Pinpoint the cell where the given text exists, returning its (X, Y) midpoint coordinate. 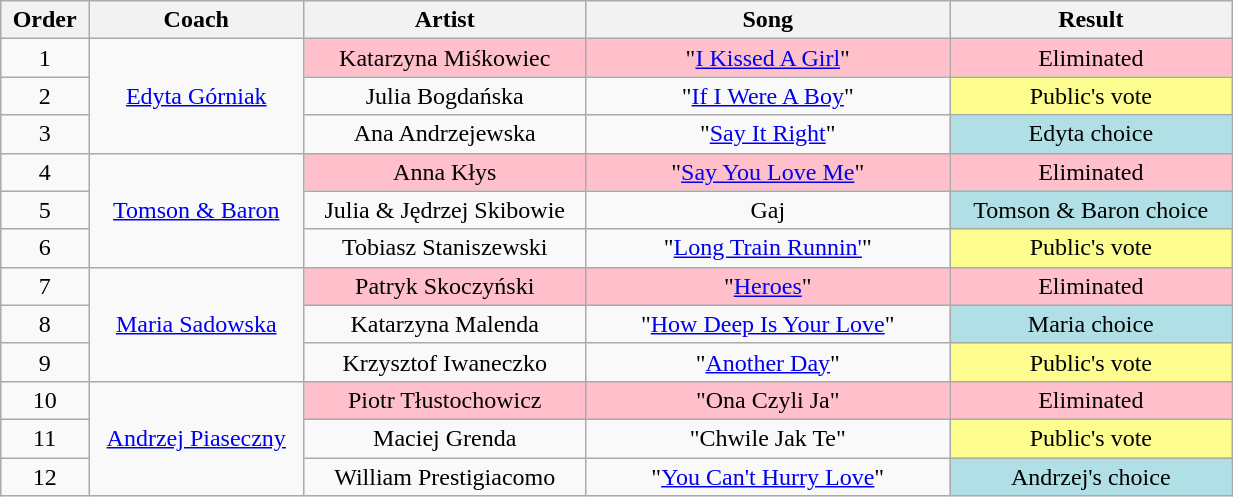
Katarzyna Miśkowiec (445, 58)
Result (1091, 20)
2 (45, 96)
"Chwile Jak Te" (768, 438)
8 (45, 324)
Artist (445, 20)
9 (45, 362)
Tomson & Baron choice (1091, 210)
5 (45, 210)
Julia Bogdańska (445, 96)
"If I Were A Boy" (768, 96)
Patryk Skoczyński (445, 286)
"Heroes" (768, 286)
"Ona Czyli Ja" (768, 400)
William Prestigiacomo (445, 477)
Tomson & Baron (196, 210)
"How Deep Is Your Love" (768, 324)
Coach (196, 20)
Krzysztof Iwaneczko (445, 362)
4 (45, 172)
Ana Andrzejewska (445, 134)
"Another Day" (768, 362)
Maria choice (1091, 324)
"Say It Right" (768, 134)
Gaj (768, 210)
Edyta Górniak (196, 96)
7 (45, 286)
3 (45, 134)
1 (45, 58)
Song (768, 20)
Anna Kłys (445, 172)
Maria Sadowska (196, 324)
"You Can't Hurry Love" (768, 477)
Order (45, 20)
Edyta choice (1091, 134)
Katarzyna Malenda (445, 324)
Tobiasz Staniszewski (445, 248)
"I Kissed A Girl" (768, 58)
6 (45, 248)
Andrzej's choice (1091, 477)
12 (45, 477)
Andrzej Piaseczny (196, 438)
11 (45, 438)
Julia & Jędrzej Skibowie (445, 210)
Piotr Tłustochowicz (445, 400)
10 (45, 400)
Maciej Grenda (445, 438)
"Say You Love Me" (768, 172)
"Long Train Runnin'" (768, 248)
